Find where the given text appears and provide that cell's center as (x, y) coordinate. 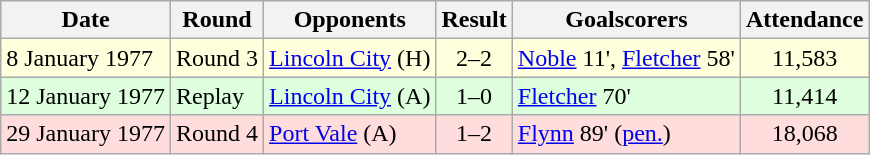
Opponents (350, 20)
Port Vale (A) (350, 134)
2–2 (474, 58)
Noble 11', Fletcher 58' (626, 58)
Round 3 (216, 58)
Fletcher 70' (626, 96)
Round 4 (216, 134)
1–2 (474, 134)
Flynn 89' (pen.) (626, 134)
11,583 (804, 58)
Date (86, 20)
1–0 (474, 96)
Lincoln City (H) (350, 58)
Round (216, 20)
Attendance (804, 20)
29 January 1977 (86, 134)
Result (474, 20)
Lincoln City (A) (350, 96)
18,068 (804, 134)
8 January 1977 (86, 58)
11,414 (804, 96)
12 January 1977 (86, 96)
Goalscorers (626, 20)
Replay (216, 96)
